Provide the (X, Y) coordinate of the cell's center where the given text is located.  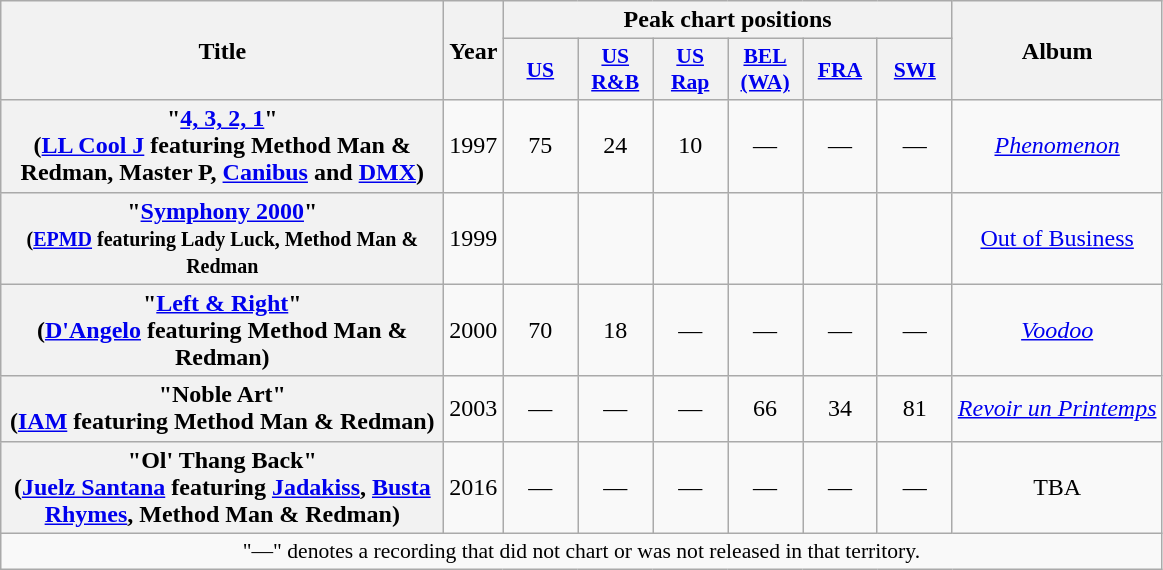
75 (540, 146)
FRA (840, 70)
34 (840, 408)
"—" denotes a recording that did not chart or was not released in that territory. (582, 551)
Revoir un Printemps (1057, 408)
"Symphony 2000"(EPMD featuring Lady Luck, Method Man & Redman (222, 238)
2000 (474, 330)
2016 (474, 487)
BEL(WA) (766, 70)
2003 (474, 408)
SWI (914, 70)
"4, 3, 2, 1"(LL Cool J featuring Method Man & Redman, Master P, Canibus and DMX) (222, 146)
"Ol' Thang Back"(Juelz Santana featuring Jadakiss, Busta Rhymes, Method Man & Redman) (222, 487)
24 (616, 146)
18 (616, 330)
USR&B (616, 70)
TBA (1057, 487)
Voodoo (1057, 330)
1997 (474, 146)
Out of Business (1057, 238)
Peak chart positions (728, 20)
"Left & Right"(D'Angelo featuring Method Man & Redman) (222, 330)
Year (474, 50)
Phenomenon (1057, 146)
81 (914, 408)
USRap (690, 70)
66 (766, 408)
1999 (474, 238)
10 (690, 146)
US (540, 70)
Title (222, 50)
"Noble Art"(IAM featuring Method Man & Redman) (222, 408)
Album (1057, 50)
70 (540, 330)
